Detect which cell encompasses the target text, then output its (X, Y) center coordinate. 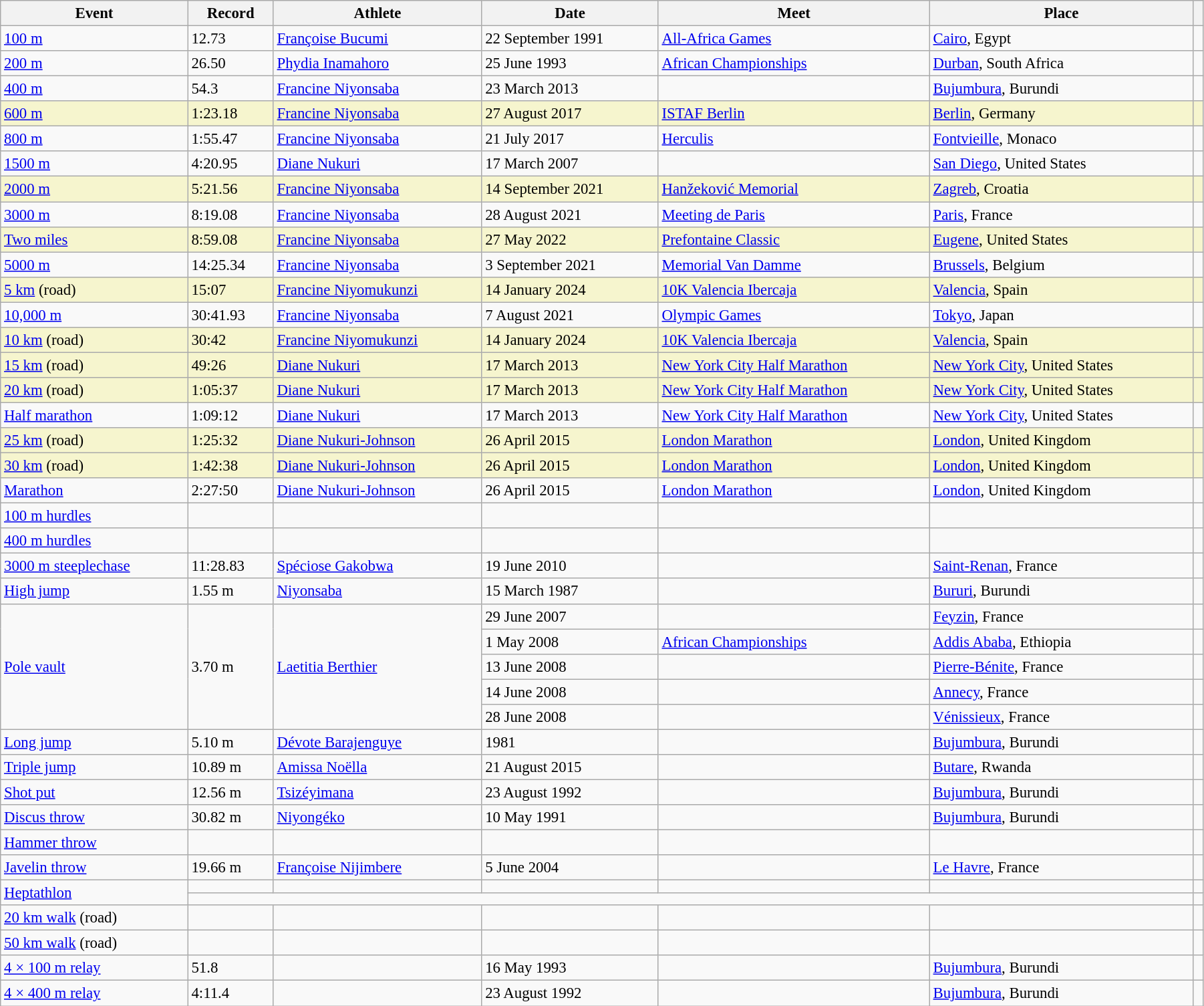
11:28.83 (231, 566)
Place (1061, 13)
30:41.93 (231, 315)
5000 m (94, 265)
54.3 (231, 89)
7 August 2021 (570, 315)
22 September 1991 (570, 39)
Niyonsaba (378, 592)
Heptathlon (94, 893)
Long jump (94, 742)
Memorial Van Damme (794, 265)
3000 m steeplechase (94, 566)
Paris, France (1061, 215)
High jump (94, 592)
Marathon (94, 491)
23 March 2013 (570, 89)
8:59.08 (231, 239)
Feyzin, France (1061, 616)
Athlete (378, 13)
50 km walk (road) (94, 943)
1981 (570, 742)
Meeting de Paris (794, 215)
Phydia Inamahoro (378, 64)
30:42 (231, 340)
27 August 2017 (570, 114)
Saint-Renan, France (1061, 566)
5:21.56 (231, 189)
10.89 m (231, 767)
1:42:38 (231, 466)
2:27:50 (231, 491)
Niyongéko (378, 818)
26.50 (231, 64)
Pierre-Bénite, France (1061, 666)
13 June 2008 (570, 666)
Discus throw (94, 818)
800 m (94, 139)
Addis Ababa, Ethiopia (1061, 642)
19 June 2010 (570, 566)
1:25:32 (231, 441)
Meet (794, 13)
200 m (94, 64)
3 September 2021 (570, 265)
Record (231, 13)
Durban, South Africa (1061, 64)
25 June 1993 (570, 64)
10 km (road) (94, 340)
400 m (94, 89)
Hanžeković Memorial (794, 189)
Brussels, Belgium (1061, 265)
4:11.4 (231, 993)
Pole vault (94, 666)
2000 m (94, 189)
Two miles (94, 239)
Eugene, United States (1061, 239)
Shot put (94, 792)
1500 m (94, 164)
Annecy, France (1061, 692)
Event (94, 13)
4 × 400 m relay (94, 993)
Date (570, 13)
Cairo, Egypt (1061, 39)
Laetitia Berthier (378, 666)
ISTAF Berlin (794, 114)
400 m hurdles (94, 541)
15:07 (231, 289)
29 June 2007 (570, 616)
30.82 m (231, 818)
1:09:12 (231, 415)
28 August 2021 (570, 215)
San Diego, United States (1061, 164)
100 m (94, 39)
30 km (road) (94, 466)
Tsizéyimana (378, 792)
28 June 2008 (570, 717)
Olympic Games (794, 315)
4 × 100 m relay (94, 969)
Tokyo, Japan (1061, 315)
Dévote Barajenguye (378, 742)
Amissa Noëlla (378, 767)
All-Africa Games (794, 39)
20 km (road) (94, 390)
1 May 2008 (570, 642)
1:05:37 (231, 390)
Berlin, Germany (1061, 114)
Butare, Rwanda (1061, 767)
14:25.34 (231, 265)
21 July 2017 (570, 139)
5 June 2004 (570, 868)
10 May 1991 (570, 818)
15 km (road) (94, 365)
Half marathon (94, 415)
21 August 2015 (570, 767)
12.56 m (231, 792)
17 March 2007 (570, 164)
Herculis (794, 139)
Fontvieille, Monaco (1061, 139)
16 May 1993 (570, 969)
Zagreb, Croatia (1061, 189)
Javelin throw (94, 868)
12.73 (231, 39)
Hammer throw (94, 843)
20 km walk (road) (94, 918)
15 March 1987 (570, 592)
3.70 m (231, 666)
Prefontaine Classic (794, 239)
Françoise Bucumi (378, 39)
14 September 2021 (570, 189)
1:23.18 (231, 114)
8:19.08 (231, 215)
1:55.47 (231, 139)
3000 m (94, 215)
600 m (94, 114)
Spéciose Gakobwa (378, 566)
100 m hurdles (94, 516)
49:26 (231, 365)
Vénissieux, France (1061, 717)
25 km (road) (94, 441)
27 May 2022 (570, 239)
4:20.95 (231, 164)
19.66 m (231, 868)
1.55 m (231, 592)
Françoise Nijimbere (378, 868)
Triple jump (94, 767)
5 km (road) (94, 289)
5.10 m (231, 742)
51.8 (231, 969)
10,000 m (94, 315)
Bururi, Burundi (1061, 592)
Le Havre, France (1061, 868)
14 June 2008 (570, 692)
